Identify which cell holds the provided text, then report its (X, Y) central coordinate. 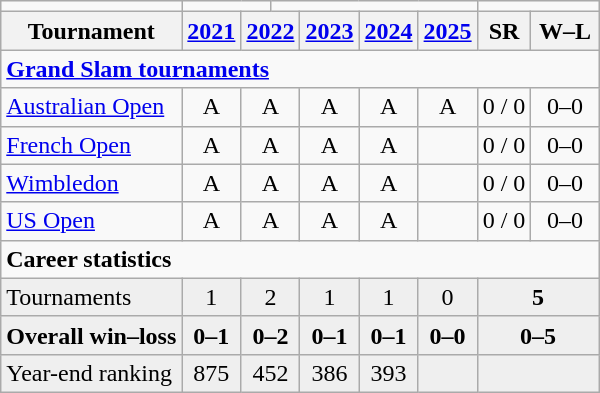
0 (448, 297)
2 (270, 297)
2023 (330, 31)
2021 (212, 31)
W–L (565, 31)
875 (212, 373)
452 (270, 373)
Australian Open (92, 107)
French Open (92, 145)
SR (504, 31)
2024 (388, 31)
Career statistics (300, 259)
Wimbledon (92, 183)
386 (330, 373)
Grand Slam tournaments (300, 69)
Tournaments (92, 297)
2022 (270, 31)
US Open (92, 221)
393 (388, 373)
0–5 (538, 335)
5 (538, 297)
Overall win–loss (92, 335)
0–2 (270, 335)
Year-end ranking (92, 373)
2025 (448, 31)
Tournament (92, 31)
